Output the (X, Y) coordinate of the center of the cell containing the given text.  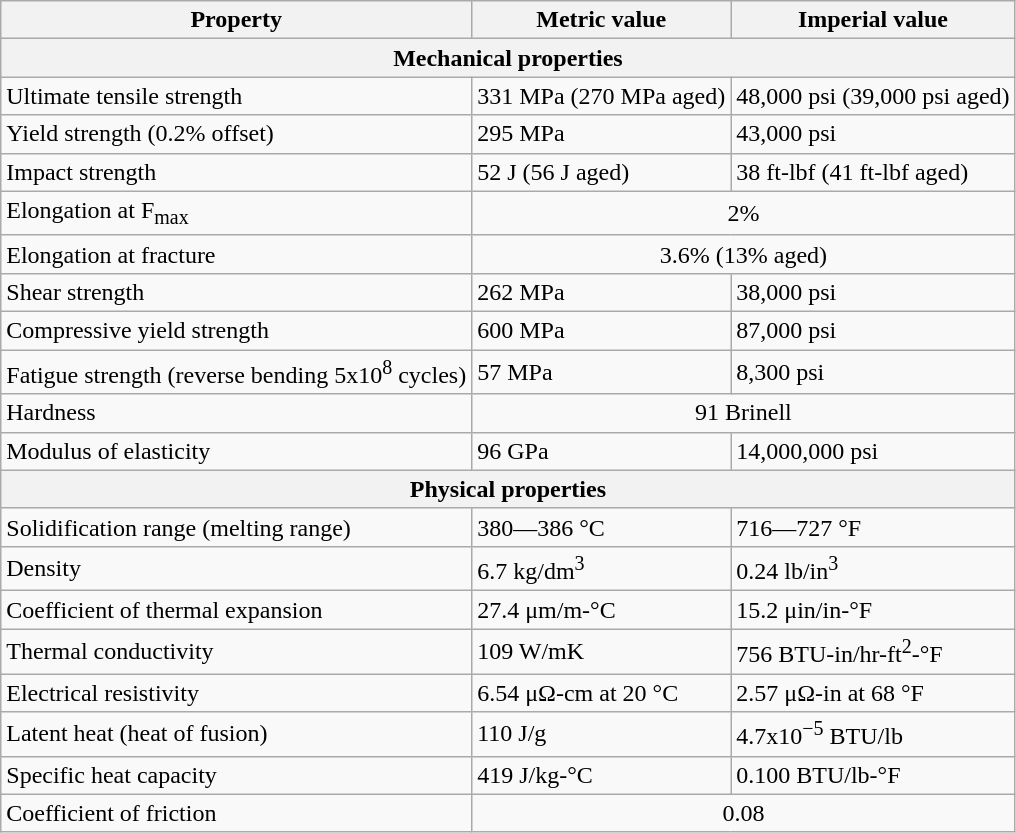
Mechanical properties (508, 58)
38 ft-lbf (41 ft-lbf aged) (873, 172)
4.7x10−5 BTU/lb (873, 734)
38,000 psi (873, 292)
14,000,000 psi (873, 451)
3.6% (13% aged) (744, 254)
27.4 μm/m-°C (602, 610)
Property (236, 20)
Specific heat capacity (236, 775)
6.7 kg/dm3 (602, 568)
43,000 psi (873, 134)
0.100 BTU/lb-°F (873, 775)
716—727 °F (873, 527)
Yield strength (0.2% offset) (236, 134)
Impact strength (236, 172)
15.2 μin/in-°F (873, 610)
Metric value (602, 20)
419 J/kg-°C (602, 775)
8,300 psi (873, 372)
Shear strength (236, 292)
331 MPa (270 MPa aged) (602, 96)
Hardness (236, 413)
109 W/mK (602, 652)
Physical properties (508, 489)
262 MPa (602, 292)
2.57 μΩ-in at 68 °F (873, 693)
48,000 psi (39,000 psi aged) (873, 96)
0.24 lb/in3 (873, 568)
Ultimate tensile strength (236, 96)
Density (236, 568)
96 GPa (602, 451)
600 MPa (602, 331)
Elongation at Fmax (236, 213)
87,000 psi (873, 331)
Solidification range (melting range) (236, 527)
2% (744, 213)
6.54 μΩ-cm at 20 °C (602, 693)
Compressive yield strength (236, 331)
110 J/g (602, 734)
Imperial value (873, 20)
Fatigue strength (reverse bending 5x108 cycles) (236, 372)
295 MPa (602, 134)
Thermal conductivity (236, 652)
Electrical resistivity (236, 693)
380—386 °C (602, 527)
Modulus of elasticity (236, 451)
52 J (56 J aged) (602, 172)
91 Brinell (744, 413)
0.08 (744, 813)
Coefficient of thermal expansion (236, 610)
Elongation at fracture (236, 254)
Coefficient of friction (236, 813)
Latent heat (heat of fusion) (236, 734)
756 BTU-in/hr-ft2-°F (873, 652)
57 MPa (602, 372)
